Locate the cell with the specified text and output its [X, Y] center coordinate. 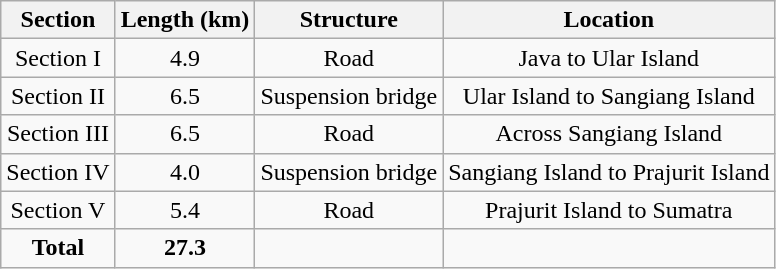
4.0 [185, 172]
Java to Ular Island [609, 58]
Length (km) [185, 20]
Prajurit Island to Sumatra [609, 210]
Ular Island to Sangiang Island [609, 96]
Section IV [58, 172]
Section [58, 20]
27.3 [185, 248]
Structure [349, 20]
Across Sangiang Island [609, 134]
Section I [58, 58]
Section II [58, 96]
Sangiang Island to Prajurit Island [609, 172]
Total [58, 248]
5.4 [185, 210]
Section III [58, 134]
Location [609, 20]
Section V [58, 210]
4.9 [185, 58]
